Scan for the cell matching the given text and deliver its (x, y) coordinate at center. 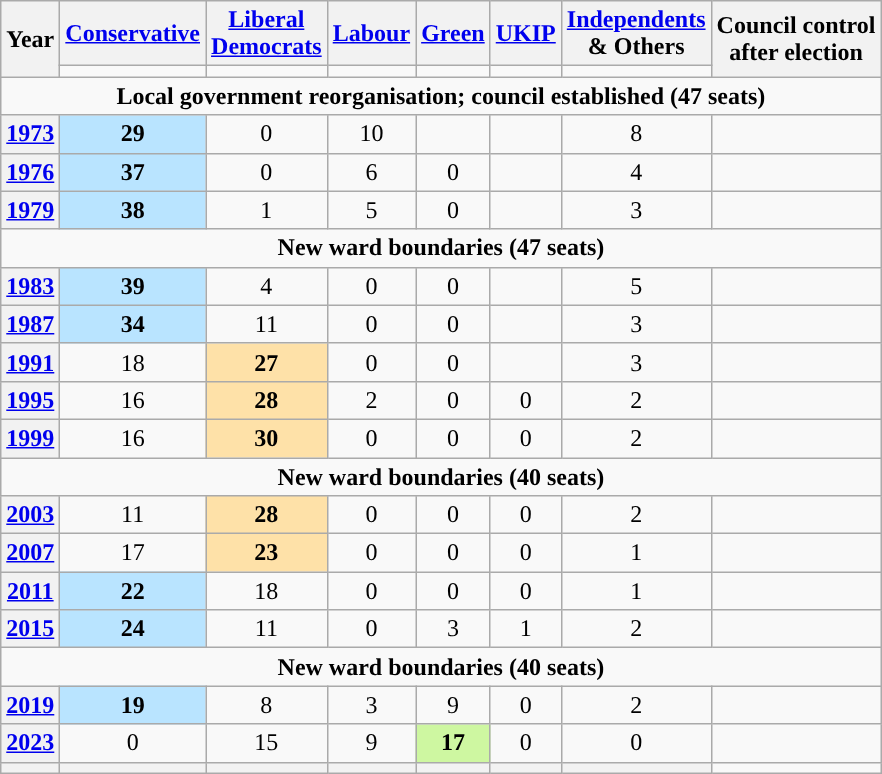
6 (371, 172)
1983 (30, 286)
Liberal Democrats (267, 34)
1991 (30, 362)
39 (133, 286)
22 (133, 591)
2015 (30, 629)
37 (133, 172)
38 (133, 210)
27 (267, 362)
34 (133, 324)
1999 (30, 438)
1979 (30, 210)
30 (267, 438)
New ward boundaries (47 seats) (441, 248)
19 (133, 705)
2011 (30, 591)
UKIP (526, 34)
1987 (30, 324)
1973 (30, 134)
2019 (30, 705)
Labour (371, 34)
15 (267, 743)
2007 (30, 553)
Year (30, 39)
24 (133, 629)
Council controlafter election (796, 39)
2003 (30, 515)
Local government reorganisation; council established (47 seats) (441, 96)
23 (267, 553)
Green (454, 34)
1995 (30, 400)
Independents& Others (636, 34)
Conservative (133, 34)
2023 (30, 743)
10 (371, 134)
1976 (30, 172)
29 (133, 134)
